Return (x, y) of the center of cell containing provided text 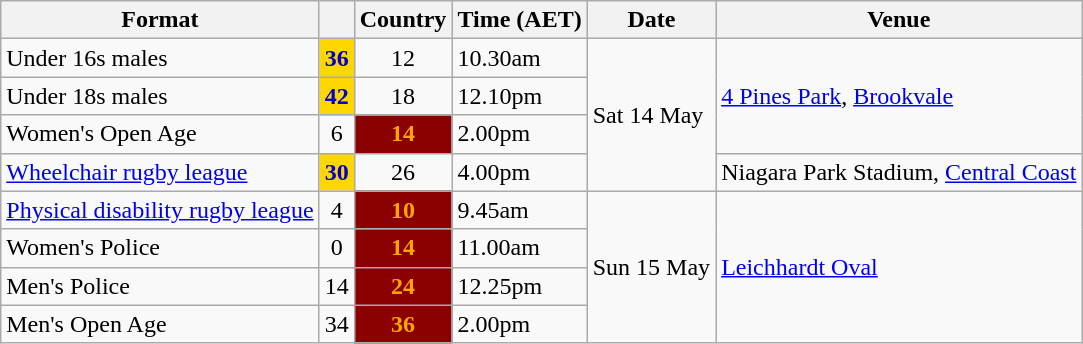
Wheelchair rugby league (160, 172)
Time (AET) (520, 20)
11.00am (520, 248)
12.25pm (520, 286)
34 (336, 324)
0 (336, 248)
42 (336, 96)
4 Pines Park, Brookvale (899, 96)
Men's Police (160, 286)
Venue (899, 20)
Country (403, 20)
18 (403, 96)
10 (403, 210)
4 (336, 210)
Sun 15 May (651, 267)
Men's Open Age (160, 324)
26 (403, 172)
12.10pm (520, 96)
Niagara Park Stadium, Central Coast (899, 172)
Leichhardt Oval (899, 267)
9.45am (520, 210)
Physical disability rugby league (160, 210)
24 (403, 286)
30 (336, 172)
Under 16s males (160, 58)
12 (403, 58)
Format (160, 20)
10.30am (520, 58)
Sat 14 May (651, 115)
Women's Police (160, 248)
4.00pm (520, 172)
Under 18s males (160, 96)
Date (651, 20)
6 (336, 134)
Women's Open Age (160, 134)
